Scan for the cell matching the given text and deliver its (x, y) coordinate at center. 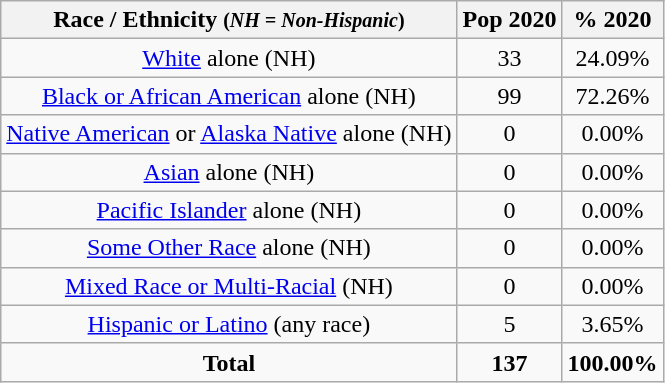
137 (510, 362)
99 (510, 96)
Mixed Race or Multi-Racial (NH) (229, 286)
24.09% (612, 58)
Hispanic or Latino (any race) (229, 324)
Race / Ethnicity (NH = Non-Hispanic) (229, 20)
100.00% (612, 362)
Total (229, 362)
Pop 2020 (510, 20)
72.26% (612, 96)
Asian alone (NH) (229, 172)
Pacific Islander alone (NH) (229, 210)
3.65% (612, 324)
White alone (NH) (229, 58)
Black or African American alone (NH) (229, 96)
% 2020 (612, 20)
Native American or Alaska Native alone (NH) (229, 134)
5 (510, 324)
33 (510, 58)
Some Other Race alone (NH) (229, 248)
